Return the [x, y] coordinate for the center point of the cell that contains the specified text.  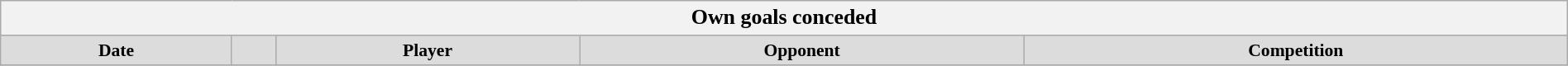
Opponent [802, 50]
Date [116, 50]
Own goals conceded [784, 18]
Player [427, 50]
Competition [1295, 50]
